Determine the [X, Y] coordinate at the center of the cell enclosing the given text.  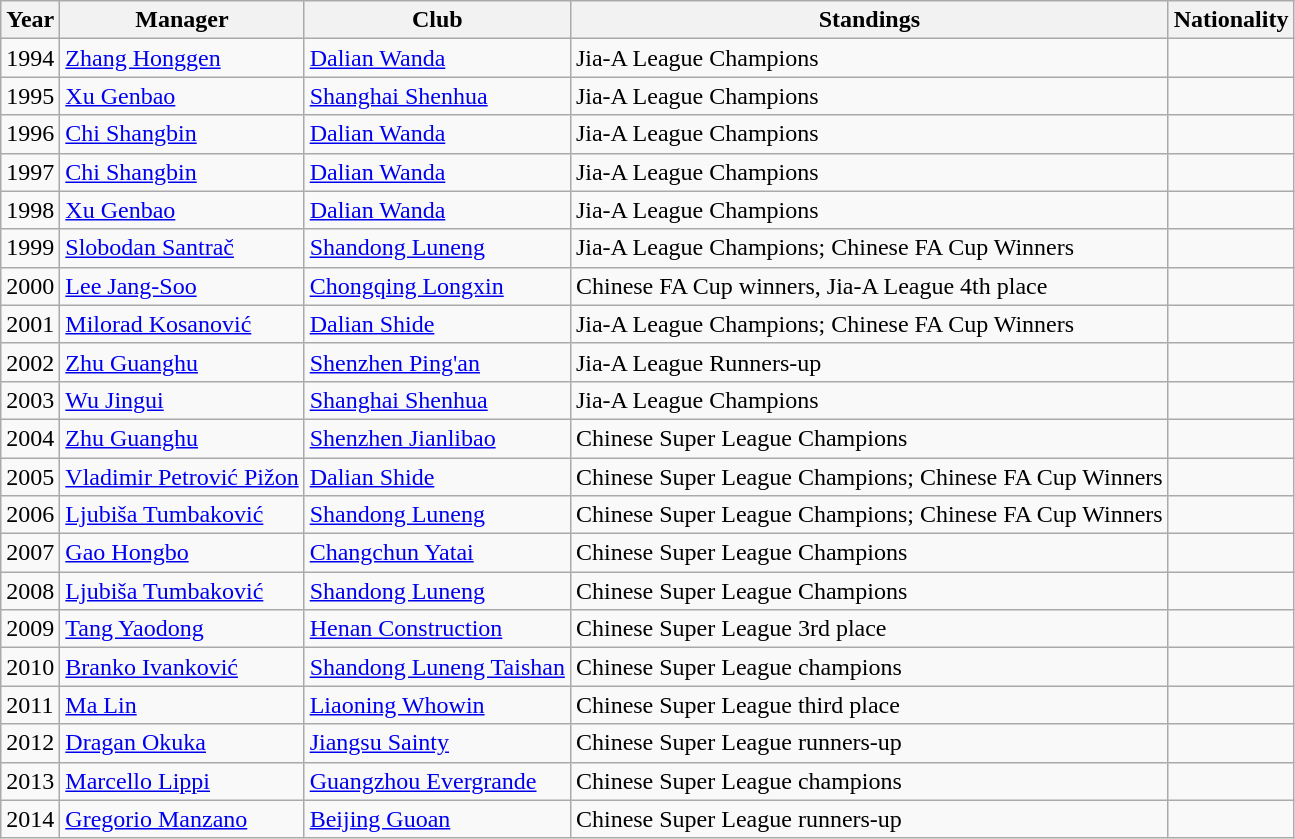
Jiangsu Sainty [437, 743]
2008 [30, 591]
Ma Lin [182, 705]
2005 [30, 477]
Gregorio Manzano [182, 819]
Shandong Luneng Taishan [437, 667]
Dragan Okuka [182, 743]
1995 [30, 96]
2002 [30, 362]
2013 [30, 781]
2003 [30, 400]
2000 [30, 286]
Henan Construction [437, 629]
Club [437, 20]
2001 [30, 324]
Gao Hongbo [182, 553]
Wu Jingui [182, 400]
Chinese Super League third place [869, 705]
2007 [30, 553]
Jia-A League Runners-up [869, 362]
1994 [30, 58]
Chinese Super League 3rd place [869, 629]
Year [30, 20]
Liaoning Whowin [437, 705]
Chinese FA Cup winners, Jia-A League 4th place [869, 286]
2009 [30, 629]
Milorad Kosanović [182, 324]
Chongqing Longxin [437, 286]
Zhang Honggen [182, 58]
Branko Ivanković [182, 667]
Vladimir Petrović Pižon [182, 477]
Beijing Guoan [437, 819]
Marcello Lippi [182, 781]
Manager [182, 20]
Shenzhen Ping'an [437, 362]
Standings [869, 20]
2011 [30, 705]
Shenzhen Jianlibao [437, 438]
1996 [30, 134]
Guangzhou Evergrande [437, 781]
2006 [30, 515]
1998 [30, 210]
Tang Yaodong [182, 629]
Slobodan Santrač [182, 248]
1997 [30, 172]
Changchun Yatai [437, 553]
Nationality [1231, 20]
Lee Jang-Soo [182, 286]
2010 [30, 667]
2004 [30, 438]
1999 [30, 248]
2014 [30, 819]
2012 [30, 743]
